Determine the (x, y) coordinate at the center of the cell enclosing the given text.  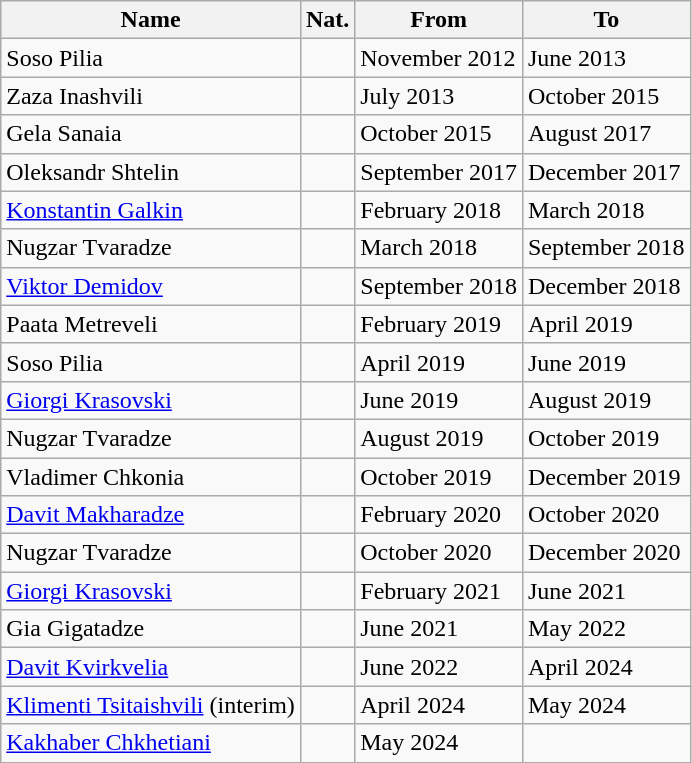
August 2017 (606, 134)
February 2018 (439, 210)
Davit Makharadze (151, 515)
Oleksandr Shtelin (151, 172)
Gela Sanaia (151, 134)
Konstantin Galkin (151, 210)
Vladimer Chkonia (151, 477)
July 2013 (439, 96)
September 2017 (439, 172)
December 2020 (606, 553)
June 2013 (606, 58)
Nat. (327, 20)
December 2017 (606, 172)
December 2018 (606, 286)
Gia Gigatadze (151, 629)
May 2022 (606, 629)
To (606, 20)
Davit Kvirkvelia (151, 667)
Kakhaber Chkhetiani (151, 743)
Klimenti Tsitaishvili (interim) (151, 705)
February 2021 (439, 591)
Zaza Inashvili (151, 96)
November 2012 (439, 58)
Name (151, 20)
February 2019 (439, 324)
From (439, 20)
Paata Metreveli (151, 324)
June 2022 (439, 667)
Viktor Demidov (151, 286)
December 2019 (606, 477)
February 2020 (439, 515)
